From the cell containing the given text, extract its center point as [x, y] coordinate. 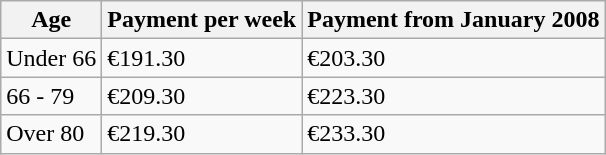
Payment from January 2008 [454, 20]
€209.30 [202, 96]
66 - 79 [52, 96]
€191.30 [202, 58]
€223.30 [454, 96]
Over 80 [52, 134]
Under 66 [52, 58]
€219.30 [202, 134]
€203.30 [454, 58]
Payment per week [202, 20]
€233.30 [454, 134]
Age [52, 20]
